Identify which cell holds the provided text, then report its (X, Y) central coordinate. 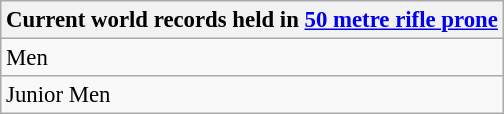
Junior Men (252, 95)
Men (252, 58)
Current world records held in 50 metre rifle prone (252, 20)
